Return the (X, Y) coordinate for the center point of the cell that contains the specified text.  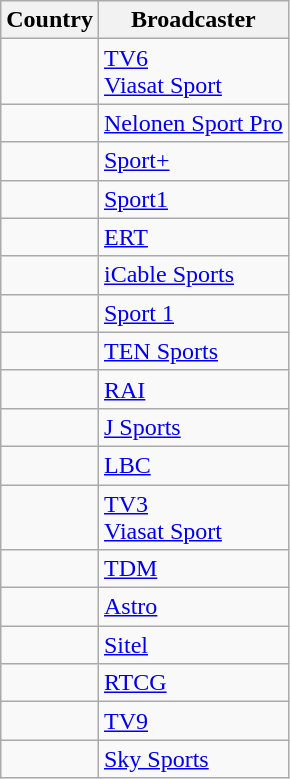
Astro (193, 607)
TV3 Viasat Sport (193, 516)
TDM (193, 569)
Sky Sports (193, 759)
Sitel (193, 645)
RTCG (193, 683)
Country (50, 20)
ERT (193, 237)
iCable Sports (193, 275)
Sport1 (193, 199)
TV9 (193, 721)
Sport 1 (193, 313)
TEN Sports (193, 351)
Broadcaster (193, 20)
TV6 Viasat Sport (193, 72)
J Sports (193, 427)
Sport+ (193, 161)
Nelonen Sport Pro (193, 123)
LBC (193, 465)
RAI (193, 389)
